Extract the (x, y) coordinate from the center of the cell holding the provided text.  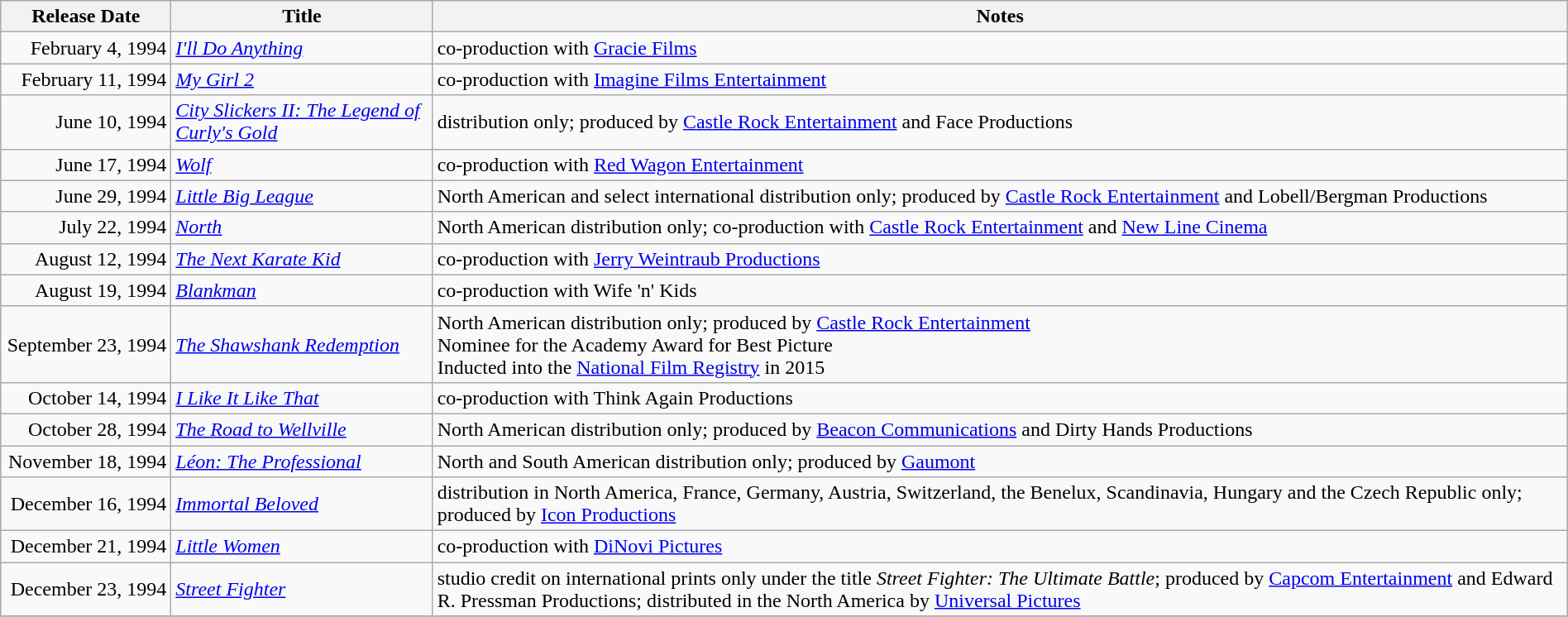
The Road to Wellville (302, 429)
Notes (1000, 17)
June 17, 1994 (86, 165)
co-production with Wife 'n' Kids (1000, 290)
co-production with Jerry Weintraub Productions (1000, 259)
September 23, 1994 (86, 344)
I Like It Like That (302, 398)
Title (302, 17)
co-production with Red Wagon Entertainment (1000, 165)
October 28, 1994 (86, 429)
co-production with DiNovi Pictures (1000, 547)
Release Date (86, 17)
July 22, 1994 (86, 227)
Wolf (302, 165)
distribution only; produced by Castle Rock Entertainment and Face Productions (1000, 122)
Street Fighter (302, 589)
February 11, 1994 (86, 79)
co-production with Gracie Films (1000, 48)
North and South American distribution only; produced by Gaumont (1000, 461)
The Next Karate Kid (302, 259)
City Slickers II: The Legend of Curly's Gold (302, 122)
North American distribution only; produced by Beacon Communications and Dirty Hands Productions (1000, 429)
I'll Do Anything (302, 48)
June 10, 1994 (86, 122)
My Girl 2 (302, 79)
Blankman (302, 290)
North American and select international distribution only; produced by Castle Rock Entertainment and Lobell/Bergman Productions (1000, 196)
Léon: The Professional (302, 461)
November 18, 1994 (86, 461)
co-production with Imagine Films Entertainment (1000, 79)
North American distribution only; co-production with Castle Rock Entertainment and New Line Cinema (1000, 227)
The Shawshank Redemption (302, 344)
December 21, 1994 (86, 547)
October 14, 1994 (86, 398)
June 29, 1994 (86, 196)
Immortal Beloved (302, 505)
February 4, 1994 (86, 48)
August 12, 1994 (86, 259)
co-production with Think Again Productions (1000, 398)
December 16, 1994 (86, 505)
North (302, 227)
Little Big League (302, 196)
December 23, 1994 (86, 589)
Little Women (302, 547)
August 19, 1994 (86, 290)
